From the cell containing the given text, extract its center point as (x, y) coordinate. 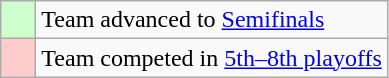
Team competed in 5th–8th playoffs (212, 58)
Team advanced to Semifinals (212, 20)
